Output the [X, Y] coordinate of the center of the cell containing the given text.  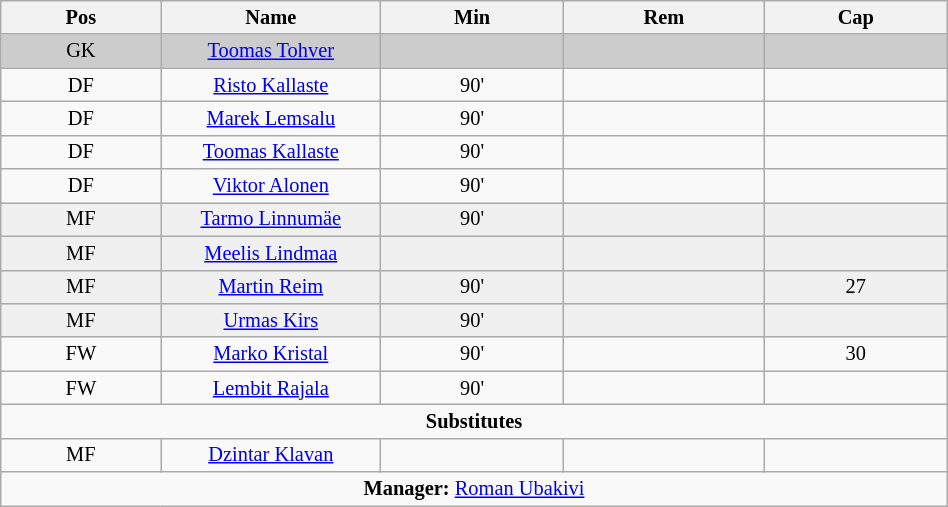
Cap [856, 17]
GK [81, 51]
Martin Reim [271, 287]
Marek Lemsalu [271, 118]
Dzintar Klavan [271, 455]
Urmas Kirs [271, 320]
Min [472, 17]
Rem [664, 17]
Name [271, 17]
Pos [81, 17]
Toomas Kallaste [271, 152]
Manager: Roman Ubakivi [474, 489]
Lembit Rajala [271, 388]
Toomas Tohver [271, 51]
Viktor Alonen [271, 186]
Risto Kallaste [271, 85]
27 [856, 287]
Tarmo Linnumäe [271, 219]
30 [856, 354]
Substitutes [474, 421]
Meelis Lindmaa [271, 253]
Marko Kristal [271, 354]
